Search for the cell housing the specified text and yield its [x, y] center coordinate. 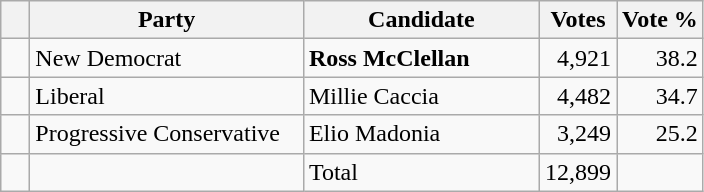
Total [421, 172]
4,921 [578, 58]
Candidate [421, 20]
Votes [578, 20]
38.2 [660, 58]
Ross McClellan [421, 58]
Vote % [660, 20]
Liberal [167, 96]
34.7 [660, 96]
Millie Caccia [421, 96]
Elio Madonia [421, 134]
Party [167, 20]
3,249 [578, 134]
4,482 [578, 96]
New Democrat [167, 58]
Progressive Conservative [167, 134]
12,899 [578, 172]
25.2 [660, 134]
